Search for the cell housing the specified text and yield its [X, Y] center coordinate. 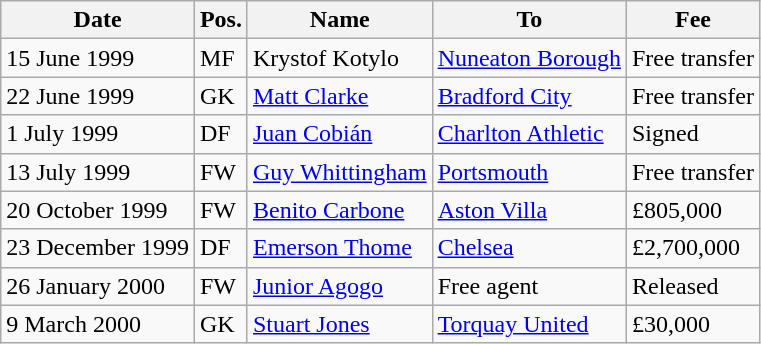
To [529, 20]
22 June 1999 [98, 96]
Stuart Jones [340, 324]
9 March 2000 [98, 324]
Chelsea [529, 248]
Junior Agogo [340, 286]
Torquay United [529, 324]
Krystof Kotylo [340, 58]
Bradford City [529, 96]
£30,000 [692, 324]
Emerson Thome [340, 248]
Signed [692, 134]
Benito Carbone [340, 210]
20 October 1999 [98, 210]
Guy Whittingham [340, 172]
Date [98, 20]
Fee [692, 20]
Aston Villa [529, 210]
Charlton Athletic [529, 134]
Free agent [529, 286]
Portsmouth [529, 172]
£2,700,000 [692, 248]
15 June 1999 [98, 58]
Pos. [220, 20]
13 July 1999 [98, 172]
1 July 1999 [98, 134]
Matt Clarke [340, 96]
MF [220, 58]
Released [692, 286]
Name [340, 20]
26 January 2000 [98, 286]
Juan Cobián [340, 134]
Nuneaton Borough [529, 58]
£805,000 [692, 210]
23 December 1999 [98, 248]
